Find where the given text appears and provide that cell's center as [x, y] coordinate. 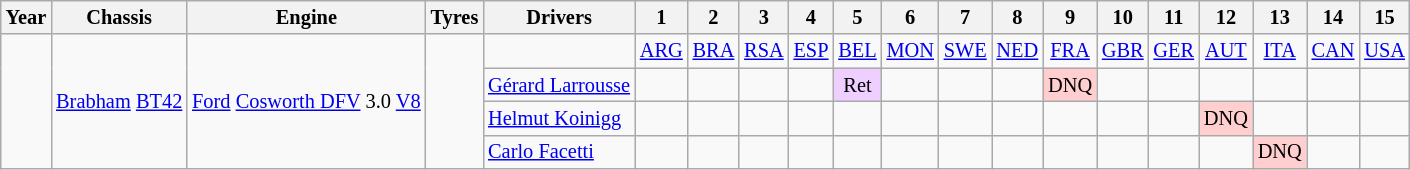
10 [1123, 17]
ITA [1280, 51]
Carlo Facetti [559, 152]
5 [857, 17]
FRA [1070, 51]
14 [1334, 17]
Engine [306, 17]
NED [1018, 51]
RSA [764, 51]
15 [1384, 17]
3 [764, 17]
12 [1226, 17]
Brabham BT42 [119, 102]
SWE [966, 51]
13 [1280, 17]
Ret [857, 85]
AUT [1226, 51]
1 [662, 17]
2 [714, 17]
BRA [714, 51]
6 [910, 17]
Year [26, 17]
Helmut Koinigg [559, 118]
GBR [1123, 51]
7 [966, 17]
Drivers [559, 17]
Ford Cosworth DFV 3.0 V8 [306, 102]
9 [1070, 17]
Gérard Larrousse [559, 85]
8 [1018, 17]
BEL [857, 51]
Chassis [119, 17]
11 [1174, 17]
ARG [662, 51]
Tyres [455, 17]
4 [812, 17]
CAN [1334, 51]
USA [1384, 51]
ESP [812, 51]
MON [910, 51]
GER [1174, 51]
